Search for the cell housing the specified text and yield its (x, y) center coordinate. 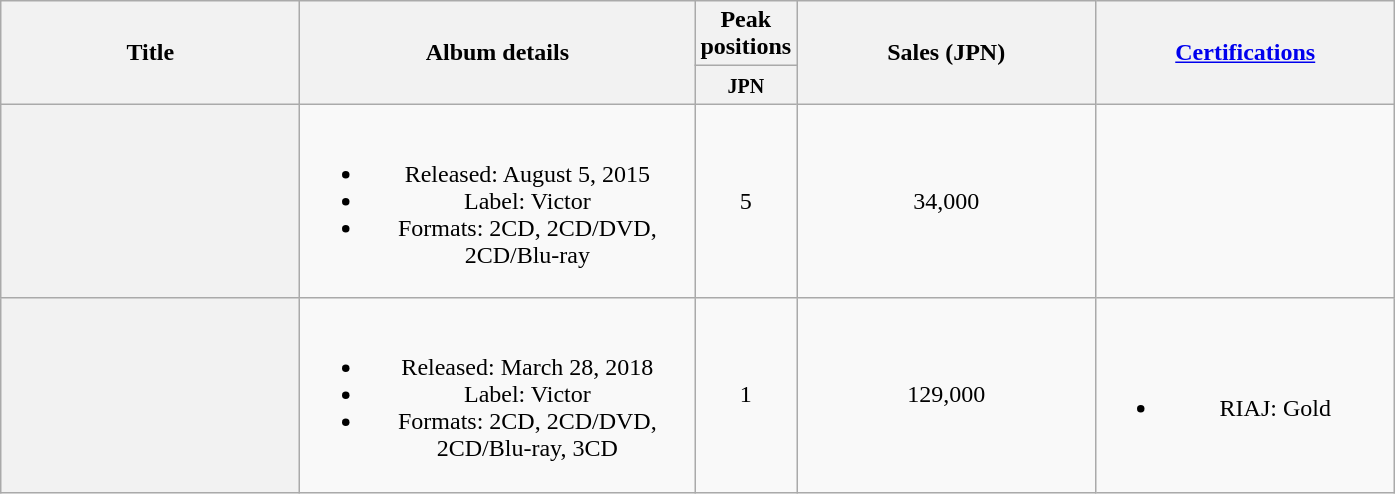
Released: March 28, 2018Label: VictorFormats: 2CD, 2CD/DVD, 2CD/Blu-ray, 3CD (498, 395)
RIAJ: Gold (1246, 395)
JPN (746, 85)
Certifications (1246, 52)
1 (746, 395)
Peak positions (746, 34)
Sales (JPN) (946, 52)
Album details (498, 52)
34,000 (946, 201)
5 (746, 201)
129,000 (946, 395)
Released: August 5, 2015Label: VictorFormats: 2CD, 2CD/DVD, 2CD/Blu-ray (498, 201)
Title (150, 52)
